Locate the cell with the specified text and output its (X, Y) center coordinate. 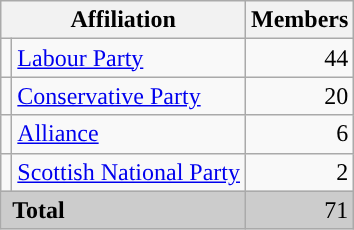
Alliance (129, 134)
2 (300, 172)
6 (300, 134)
20 (300, 96)
Conservative Party (129, 96)
Total (124, 210)
Members (300, 20)
Affiliation (124, 20)
71 (300, 210)
Scottish National Party (129, 172)
Labour Party (129, 58)
44 (300, 58)
